Capture the cell that displays the provided text and extract its (X, Y) central coordinate. 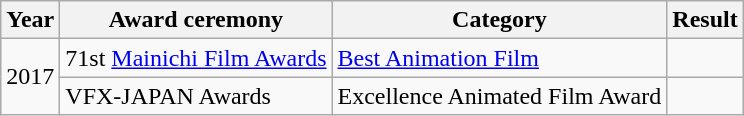
71st Mainichi Film Awards (196, 58)
Award ceremony (196, 20)
Excellence Animated Film Award (500, 96)
Result (705, 20)
Year (30, 20)
2017 (30, 77)
VFX-JAPAN Awards (196, 96)
Best Animation Film (500, 58)
Category (500, 20)
